Identify which cell holds the provided text, then report its [x, y] central coordinate. 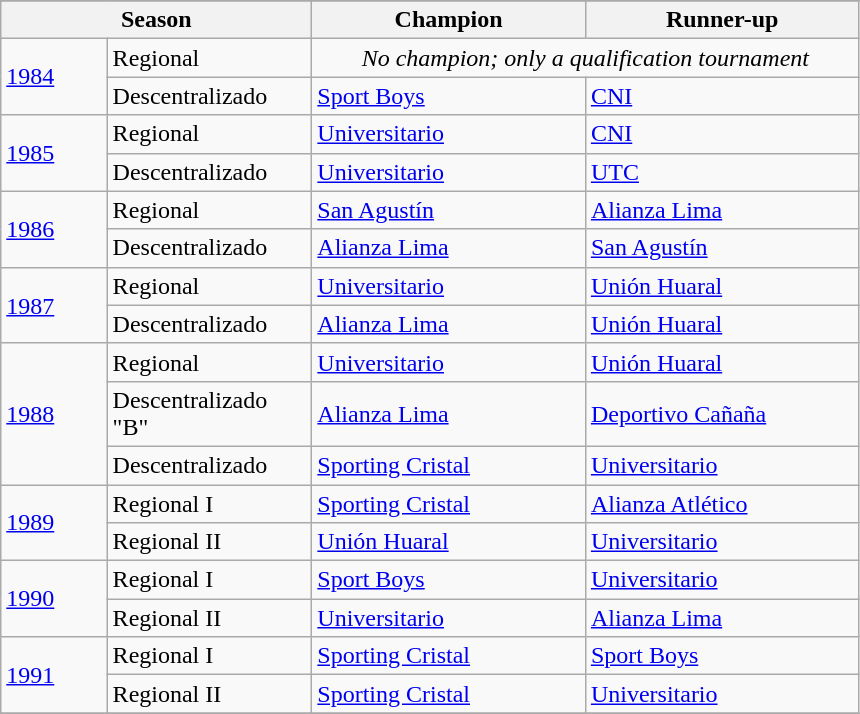
Deportivo Cañaña [722, 414]
1989 [54, 522]
Runner-up [722, 20]
No champion; only a qualification tournament [586, 58]
1984 [54, 77]
Descentralizado "B" [210, 414]
Alianza Atlético [722, 503]
1987 [54, 305]
1986 [54, 229]
1988 [54, 414]
Champion [449, 20]
1991 [54, 675]
Season [156, 20]
UTC [722, 172]
1990 [54, 599]
1985 [54, 153]
